Return the (X, Y) coordinate for the center point of the cell that contains the specified text.  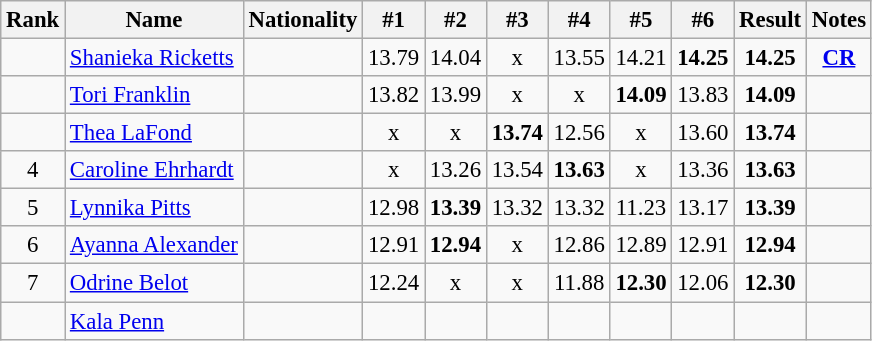
12.06 (703, 283)
12.89 (641, 245)
13.26 (456, 170)
Notes (838, 20)
Result (770, 20)
#1 (394, 20)
12.98 (394, 208)
Lynnika Pitts (154, 208)
13.17 (703, 208)
Tori Franklin (154, 95)
Rank (33, 20)
6 (33, 245)
Kala Penn (154, 321)
13.83 (703, 95)
4 (33, 170)
13.79 (394, 58)
Caroline Ehrhardt (154, 170)
12.56 (579, 133)
CR (838, 58)
Thea LaFond (154, 133)
#5 (641, 20)
Nationality (302, 20)
Shanieka Ricketts (154, 58)
13.36 (703, 170)
7 (33, 283)
#6 (703, 20)
13.99 (456, 95)
12.24 (394, 283)
#3 (517, 20)
Odrine Belot (154, 283)
Ayanna Alexander (154, 245)
Name (154, 20)
11.23 (641, 208)
14.04 (456, 58)
13.54 (517, 170)
12.86 (579, 245)
13.82 (394, 95)
11.88 (579, 283)
#2 (456, 20)
13.60 (703, 133)
#4 (579, 20)
14.21 (641, 58)
13.55 (579, 58)
5 (33, 208)
